Find where the given text appears and provide that cell's center as (x, y) coordinate. 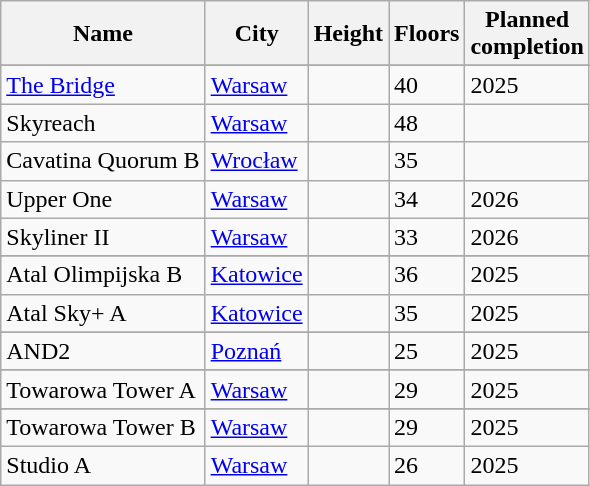
Poznań (256, 351)
Atal Olimpijska B (103, 275)
Skyreach (103, 123)
Atal Sky+ A (103, 313)
48 (427, 123)
City (256, 34)
Floors (427, 34)
Name (103, 34)
Towarowa Tower A (103, 389)
Cavatina Quorum B (103, 161)
Height (348, 34)
AND2 (103, 351)
Wrocław (256, 161)
40 (427, 85)
33 (427, 237)
Upper One (103, 199)
Plannedcompletion (527, 34)
Towarowa Tower B (103, 427)
25 (427, 351)
26 (427, 465)
34 (427, 199)
Studio A (103, 465)
Skyliner II (103, 237)
The Bridge (103, 85)
36 (427, 275)
